Return (X, Y) of the center of cell containing provided text 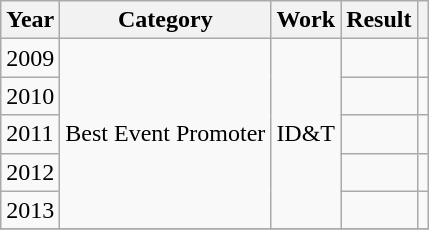
Result (379, 20)
2012 (30, 172)
2010 (30, 96)
Work (306, 20)
2009 (30, 58)
2011 (30, 134)
2013 (30, 210)
Best Event Promoter (166, 134)
Year (30, 20)
Category (166, 20)
ID&T (306, 134)
